Scan for the cell matching the given text and deliver its [x, y] coordinate at center. 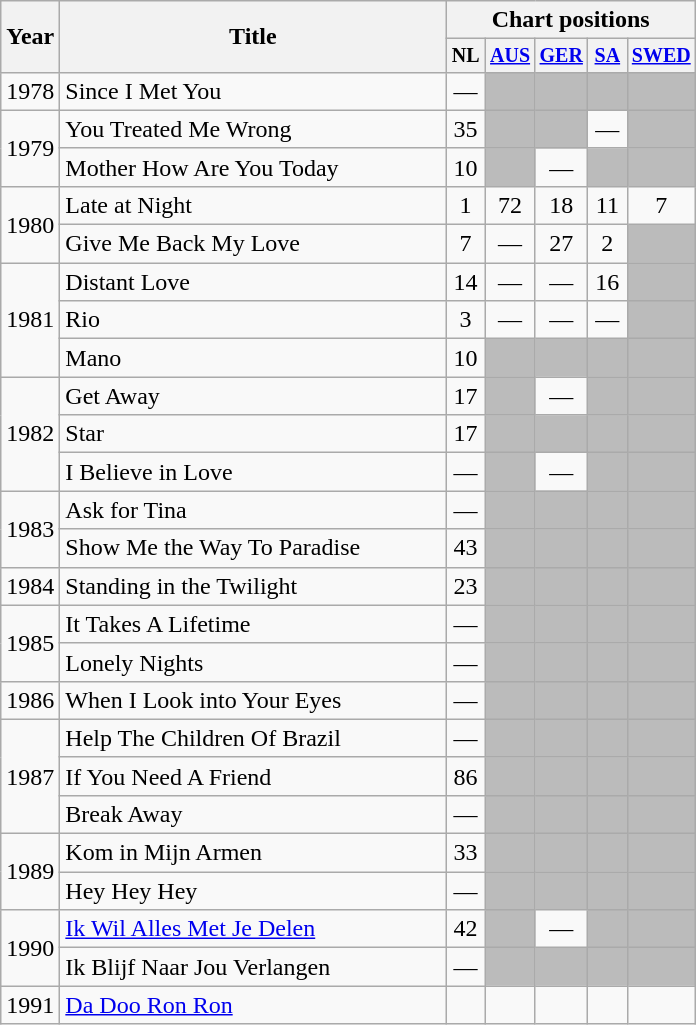
Title [253, 37]
Ik Blijf Naar Jou Verlangen [253, 967]
1983 [30, 529]
When I Look into Your Eyes [253, 700]
1989 [30, 872]
Ask for Tina [253, 510]
SA [608, 56]
1984 [30, 586]
It Takes A Lifetime [253, 624]
86 [466, 776]
Rio [253, 320]
Da Doo Ron Ron [253, 1005]
Standing in the Twilight [253, 586]
2 [608, 244]
Chart positions [571, 20]
Mano [253, 358]
3 [466, 320]
1987 [30, 776]
Since I Met You [253, 91]
If You Need A Friend [253, 776]
35 [466, 129]
AUS [510, 56]
Break Away [253, 814]
1991 [30, 1005]
1985 [30, 643]
16 [608, 282]
23 [466, 586]
Get Away [253, 396]
1980 [30, 224]
Kom in Mijn Armen [253, 853]
GER [562, 56]
Late at Night [253, 205]
1990 [30, 948]
72 [510, 205]
Distant Love [253, 282]
Ik Wil Alles Met Je Delen [253, 929]
11 [608, 205]
NL [466, 56]
Give Me Back My Love [253, 244]
33 [466, 853]
27 [562, 244]
Hey Hey Hey [253, 891]
42 [466, 929]
1981 [30, 320]
43 [466, 548]
1982 [30, 434]
SWED [661, 56]
Year [30, 37]
1986 [30, 700]
18 [562, 205]
1 [466, 205]
Lonely Nights [253, 662]
You Treated Me Wrong [253, 129]
Mother How Are You Today [253, 167]
1979 [30, 148]
Show Me the Way To Paradise [253, 548]
14 [466, 282]
Help The Children Of Brazil [253, 738]
Star [253, 434]
1978 [30, 91]
I Believe in Love [253, 472]
